From the cell containing the given text, extract its center point as [x, y] coordinate. 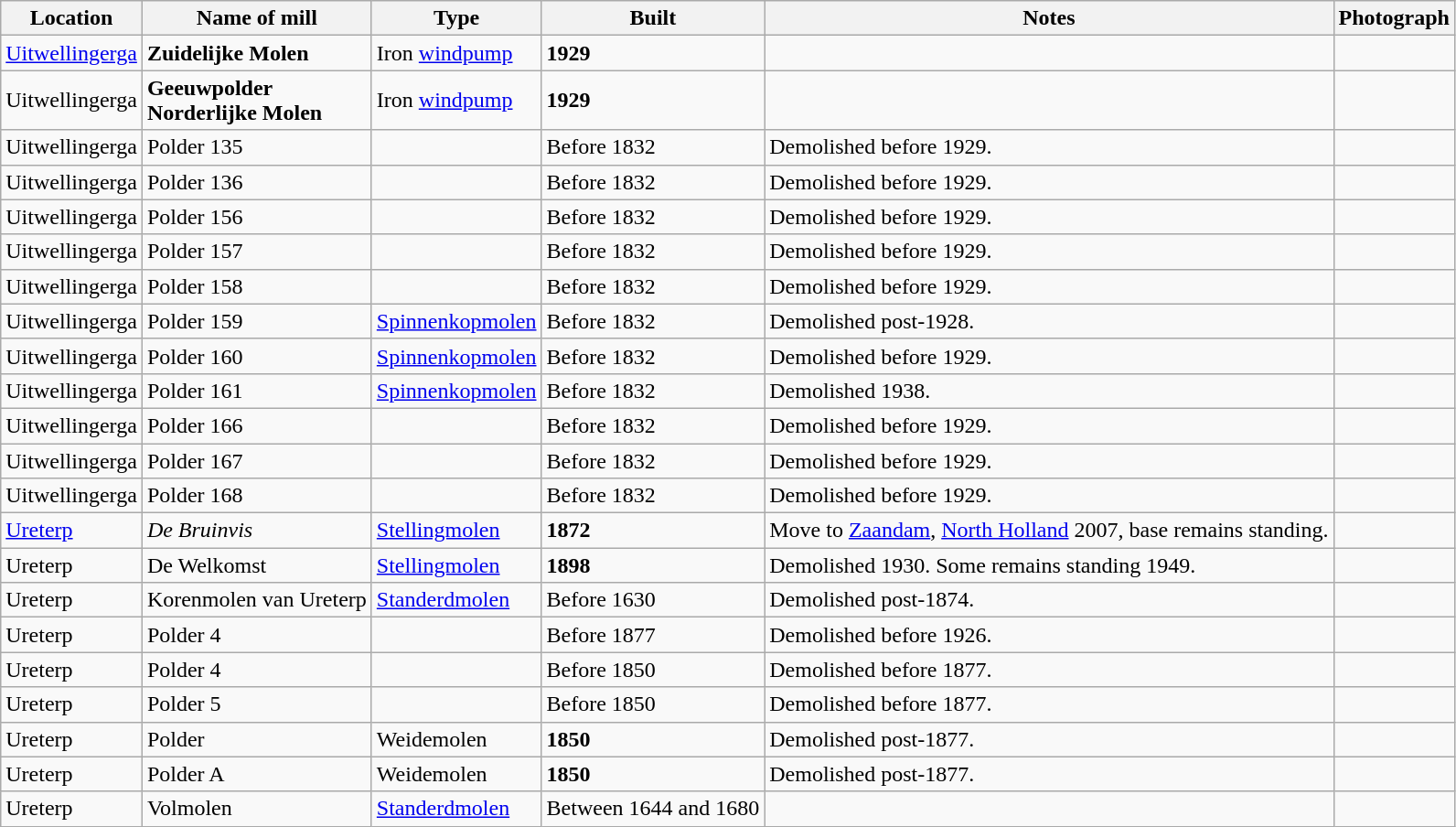
Between 1644 and 1680 [653, 809]
Move to Zaandam, North Holland 2007, base remains standing. [1049, 531]
Polder 167 [256, 460]
Polder A [256, 774]
1872 [653, 531]
1898 [653, 565]
De Bruinvis [256, 531]
Polder 156 [256, 217]
Demolished before 1926. [1049, 635]
Built [653, 18]
Polder 161 [256, 391]
Demolished post-1874. [1049, 600]
GeeuwpolderNorderlijke Molen [256, 101]
Polder 160 [256, 356]
Demolished 1938. [1049, 391]
Before 1630 [653, 600]
Location [71, 18]
Name of mill [256, 18]
Korenmolen van Ureterp [256, 600]
Polder 5 [256, 704]
Demolished 1930. Some remains standing 1949. [1049, 565]
Demolished post-1928. [1049, 321]
Polder 157 [256, 252]
Polder 158 [256, 286]
Polder 135 [256, 147]
Zuidelijke Molen [256, 53]
Before 1877 [653, 635]
Photograph [1394, 18]
Notes [1049, 18]
Polder 159 [256, 321]
Polder [256, 739]
Type [456, 18]
Polder 166 [256, 425]
Polder 136 [256, 182]
Volmolen [256, 809]
Polder 168 [256, 496]
De Welkomst [256, 565]
